Return the (X, Y) coordinate for the center point of the cell that contains the specified text.  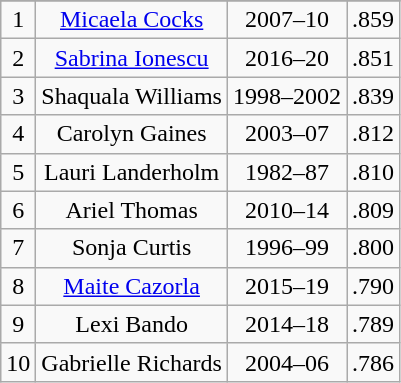
4 (18, 134)
Micaela Cocks (132, 20)
1 (18, 20)
2007–10 (286, 20)
2003–07 (286, 134)
.839 (374, 96)
Maite Cazorla (132, 286)
.789 (374, 324)
8 (18, 286)
1998–2002 (286, 96)
Sonja Curtis (132, 248)
5 (18, 172)
2010–14 (286, 210)
2015–19 (286, 286)
.790 (374, 286)
.810 (374, 172)
1982–87 (286, 172)
Ariel Thomas (132, 210)
Sabrina Ionescu (132, 58)
2016–20 (286, 58)
.800 (374, 248)
10 (18, 362)
2004–06 (286, 362)
6 (18, 210)
9 (18, 324)
Lexi Bando (132, 324)
7 (18, 248)
.851 (374, 58)
Carolyn Gaines (132, 134)
3 (18, 96)
.859 (374, 20)
.809 (374, 210)
2 (18, 58)
.786 (374, 362)
.812 (374, 134)
Lauri Landerholm (132, 172)
2014–18 (286, 324)
Shaquala Williams (132, 96)
1996–99 (286, 248)
Gabrielle Richards (132, 362)
